Search for the cell housing the specified text and yield its (x, y) center coordinate. 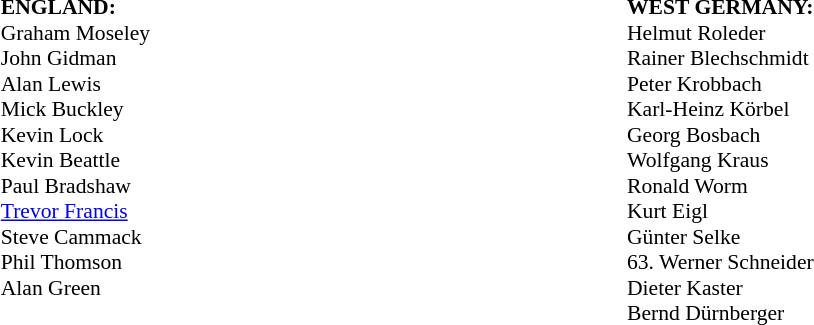
Phil Thomson (151, 263)
Alan Lewis (151, 84)
Mick Buckley (151, 109)
Trevor Francis (151, 211)
Alan Green (151, 288)
Paul Bradshaw (151, 186)
Kevin Beattle (151, 161)
John Gidman (151, 59)
Graham Moseley (151, 33)
Steve Cammack (151, 237)
Kevin Lock (151, 135)
